Detect which cell encompasses the target text, then output its (x, y) center coordinate. 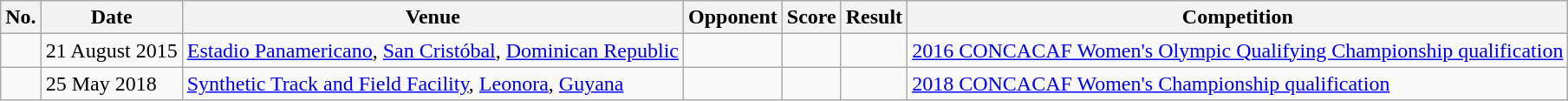
No. (21, 17)
25 May 2018 (111, 84)
Result (874, 17)
Opponent (733, 17)
Score (811, 17)
2016 CONCACAF Women's Olympic Qualifying Championship qualification (1238, 50)
Date (111, 17)
Synthetic Track and Field Facility, Leonora, Guyana (433, 84)
2018 CONCACAF Women's Championship qualification (1238, 84)
Venue (433, 17)
Competition (1238, 17)
Estadio Panamericano, San Cristóbal, Dominican Republic (433, 50)
21 August 2015 (111, 50)
